Capture the cell that displays the provided text and extract its [x, y] central coordinate. 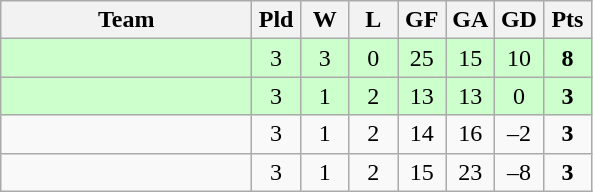
W [324, 20]
–2 [520, 134]
10 [520, 58]
GA [470, 20]
L [374, 20]
–8 [520, 172]
Team [126, 20]
23 [470, 172]
Pld [276, 20]
16 [470, 134]
GF [422, 20]
14 [422, 134]
25 [422, 58]
Pts [568, 20]
8 [568, 58]
GD [520, 20]
